Determine the [x, y] coordinate at the center of the cell enclosing the given text.  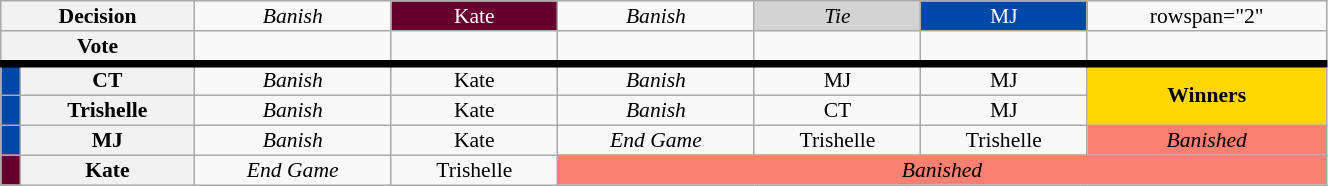
Winners [1206, 94]
Vote [98, 48]
Decision [98, 16]
Tie [837, 16]
rowspan="2" [1206, 16]
